Detect which cell encompasses the target text, then output its [X, Y] center coordinate. 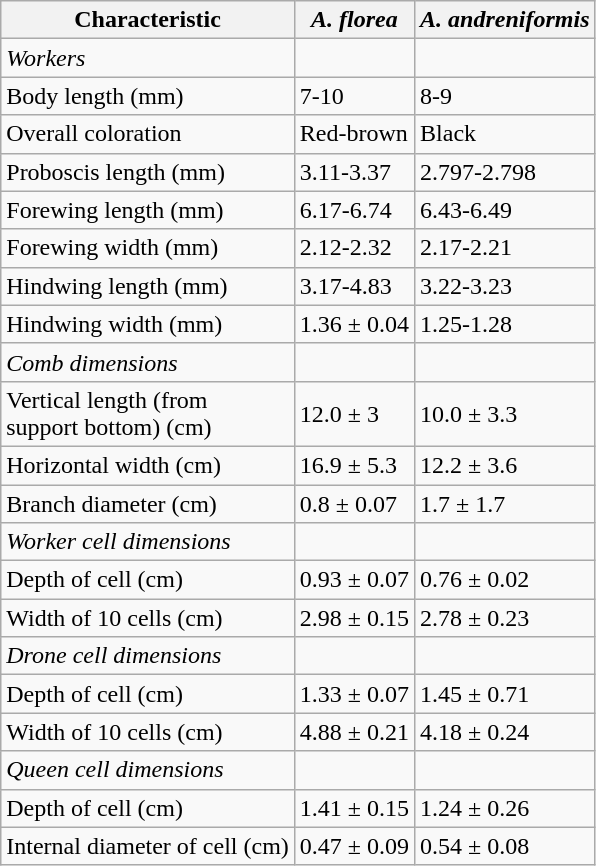
Queen cell dimensions [148, 770]
8-9 [505, 96]
0.8 ± 0.07 [354, 503]
3.22-3.23 [505, 286]
6.17-6.74 [354, 210]
1.41 ± 0.15 [354, 808]
Vertical length (fromsupport bottom) (cm) [148, 414]
2.797-2.798 [505, 172]
1.36 ± 0.04 [354, 324]
4.18 ± 0.24 [505, 732]
Branch diameter (cm) [148, 503]
16.9 ± 5.3 [354, 465]
Comb dimensions [148, 362]
2.98 ± 0.15 [354, 618]
Forewing width (mm) [148, 248]
0.93 ± 0.07 [354, 580]
0.76 ± 0.02 [505, 580]
1.7 ± 1.7 [505, 503]
12.2 ± 3.6 [505, 465]
1.24 ± 0.26 [505, 808]
Characteristic [148, 20]
2.78 ± 0.23 [505, 618]
10.0 ± 3.3 [505, 414]
Red-brown [354, 134]
Horizontal width (cm) [148, 465]
6.43-6.49 [505, 210]
3.11-3.37 [354, 172]
1.45 ± 0.71 [505, 694]
Body length (mm) [148, 96]
Overall coloration [148, 134]
Drone cell dimensions [148, 656]
Internal diameter of cell (cm) [148, 846]
4.88 ± 0.21 [354, 732]
Forewing length (mm) [148, 210]
3.17-4.83 [354, 286]
Hindwing length (mm) [148, 286]
12.0 ± 3 [354, 414]
0.54 ± 0.08 [505, 846]
Black [505, 134]
Proboscis length (mm) [148, 172]
1.33 ± 0.07 [354, 694]
2.17-2.21 [505, 248]
1.25-1.28 [505, 324]
Workers [148, 58]
Worker cell dimensions [148, 542]
2.12-2.32 [354, 248]
7-10 [354, 96]
Hindwing width (mm) [148, 324]
A. andreniformis [505, 20]
A. florea [354, 20]
0.47 ± 0.09 [354, 846]
